From the cell containing the given text, extract its center point as [x, y] coordinate. 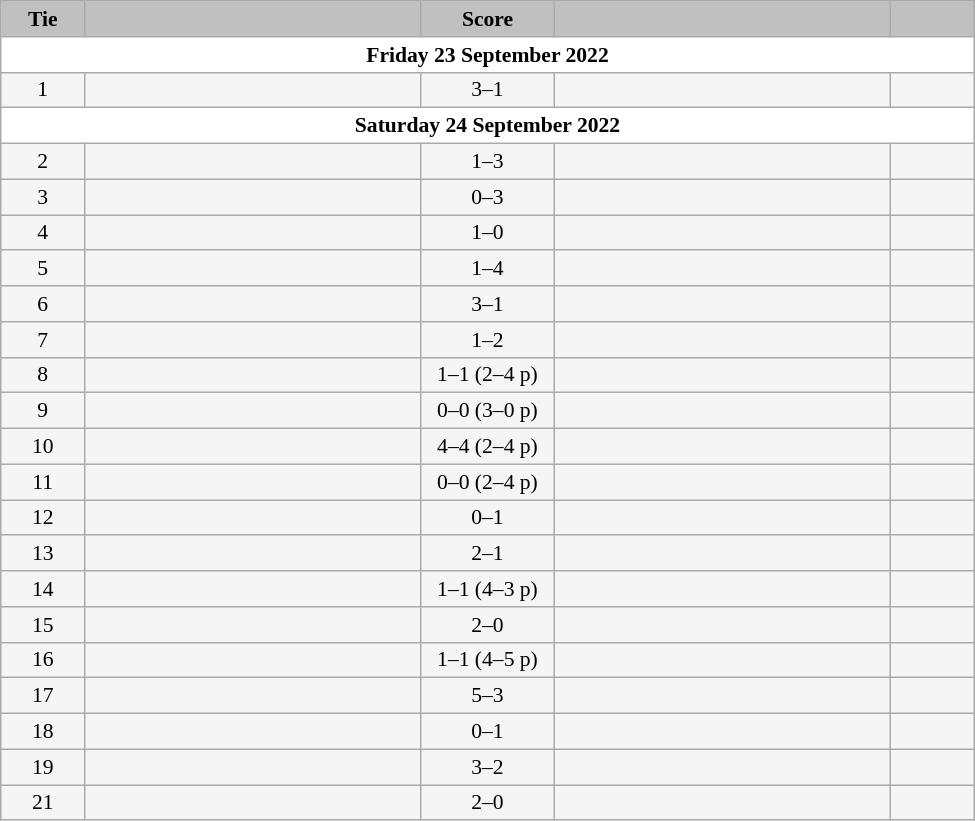
0–3 [487, 197]
2 [43, 162]
7 [43, 340]
5–3 [487, 696]
Saturday 24 September 2022 [488, 126]
3–2 [487, 767]
11 [43, 482]
1–1 (4–5 p) [487, 660]
14 [43, 589]
6 [43, 304]
8 [43, 375]
1–1 (2–4 p) [487, 375]
Score [487, 19]
19 [43, 767]
Tie [43, 19]
15 [43, 625]
0–0 (2–4 p) [487, 482]
21 [43, 803]
13 [43, 554]
16 [43, 660]
10 [43, 447]
1–4 [487, 269]
3 [43, 197]
17 [43, 696]
5 [43, 269]
4–4 (2–4 p) [487, 447]
12 [43, 518]
1 [43, 90]
1–1 (4–3 p) [487, 589]
Friday 23 September 2022 [488, 55]
1–0 [487, 233]
0–0 (3–0 p) [487, 411]
18 [43, 732]
1–2 [487, 340]
1–3 [487, 162]
4 [43, 233]
9 [43, 411]
2–1 [487, 554]
